Scan for the cell matching the given text and deliver its (X, Y) coordinate at center. 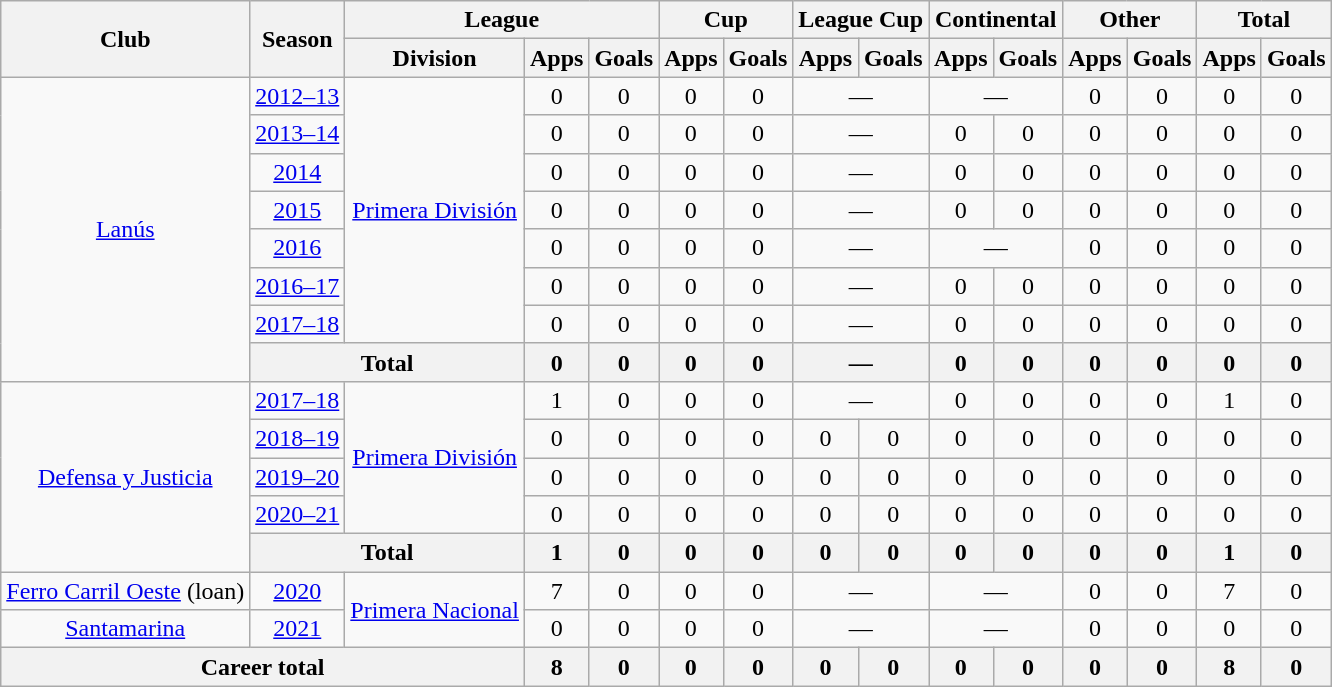
Lanús (126, 229)
Club (126, 39)
2018–19 (298, 438)
2016–17 (298, 286)
Primera Nacional (435, 610)
2020 (298, 591)
2015 (298, 210)
Division (435, 58)
Other (1130, 20)
Continental (996, 20)
League (502, 20)
2012–13 (298, 96)
2013–14 (298, 134)
Career total (263, 667)
Santamarina (126, 629)
League Cup (861, 20)
Season (298, 39)
Cup (726, 20)
2020–21 (298, 515)
2021 (298, 629)
2016 (298, 248)
2019–20 (298, 477)
Ferro Carril Oeste (loan) (126, 591)
Defensa y Justicia (126, 476)
2014 (298, 172)
